Extract the (X, Y) coordinate from the center of the cell holding the provided text.  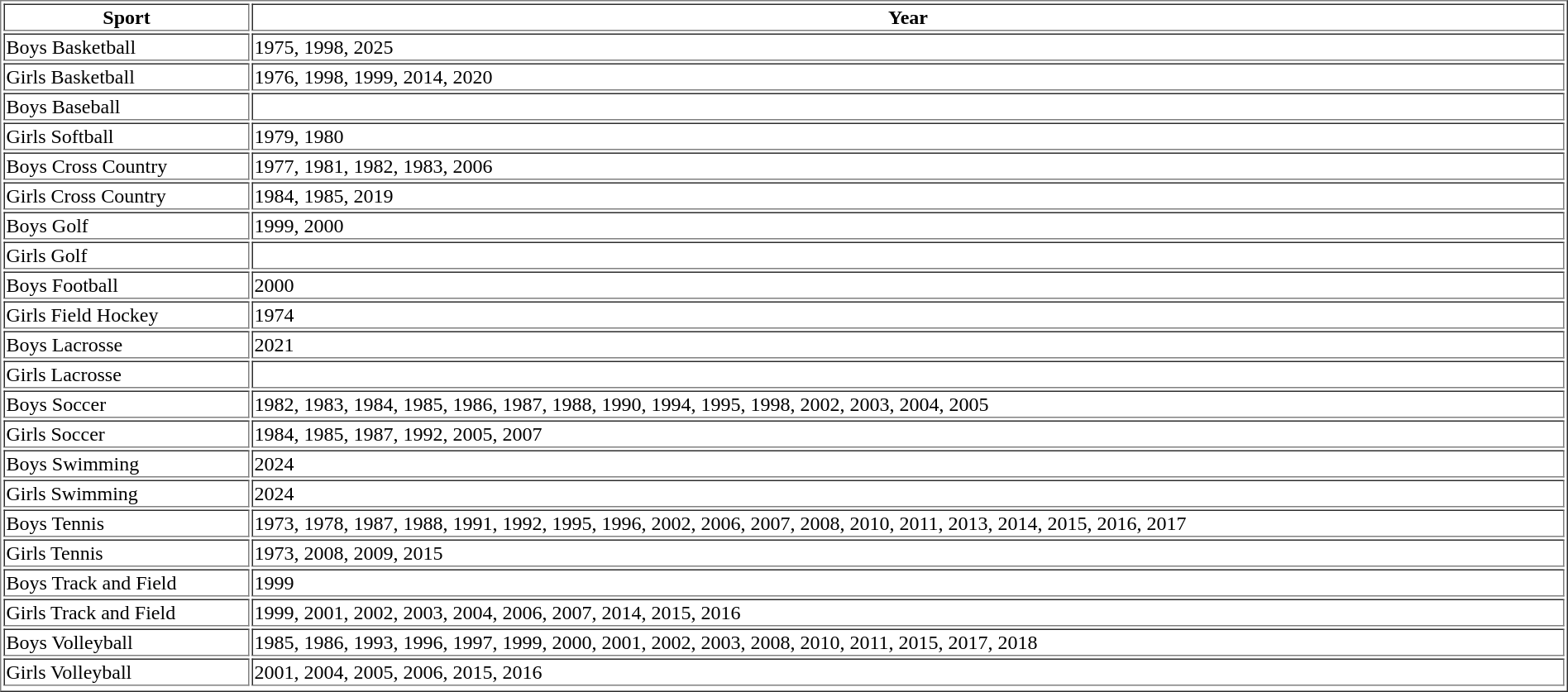
2001, 2004, 2005, 2006, 2015, 2016 (908, 671)
Sport (126, 17)
1982, 1983, 1984, 1985, 1986, 1987, 1988, 1990, 1994, 1995, 1998, 2002, 2003, 2004, 2005 (908, 403)
1973, 2008, 2009, 2015 (908, 552)
Boys Tennis (126, 523)
1979, 1980 (908, 136)
Girls Lacrosse (126, 374)
1984, 1985, 1987, 1992, 2005, 2007 (908, 433)
1976, 1998, 1999, 2014, 2020 (908, 76)
Girls Cross Country (126, 195)
Girls Soccer (126, 433)
Girls Basketball (126, 76)
1984, 1985, 2019 (908, 195)
Girls Softball (126, 136)
Boys Baseball (126, 106)
Boys Lacrosse (126, 344)
Girls Tennis (126, 552)
Boys Volleyball (126, 642)
Boys Cross Country (126, 165)
Girls Golf (126, 255)
1999 (908, 582)
Boys Football (126, 284)
1974 (908, 314)
1975, 1998, 2025 (908, 46)
1985, 1986, 1993, 1996, 1997, 1999, 2000, 2001, 2002, 2003, 2008, 2010, 2011, 2015, 2017, 2018 (908, 642)
Boys Basketball (126, 46)
1977, 1981, 1982, 1983, 2006 (908, 165)
Boys Swimming (126, 463)
Girls Field Hockey (126, 314)
Boys Track and Field (126, 582)
2021 (908, 344)
Girls Track and Field (126, 612)
1999, 2001, 2002, 2003, 2004, 2006, 2007, 2014, 2015, 2016 (908, 612)
1973, 1978, 1987, 1988, 1991, 1992, 1995, 1996, 2002, 2006, 2007, 2008, 2010, 2011, 2013, 2014, 2015, 2016, 2017 (908, 523)
1999, 2000 (908, 225)
Girls Volleyball (126, 671)
Year (908, 17)
2000 (908, 284)
Girls Swimming (126, 493)
Boys Soccer (126, 403)
Boys Golf (126, 225)
